Identify which cell holds the provided text, then report its (x, y) central coordinate. 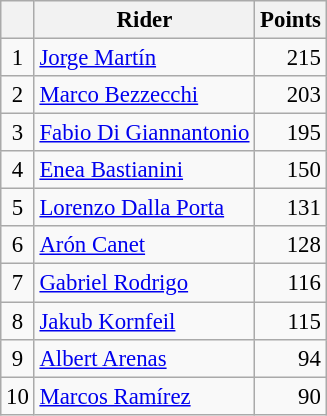
Gabriel Rodrigo (144, 283)
Marco Bezzecchi (144, 95)
10 (18, 396)
5 (18, 208)
90 (290, 396)
Arón Canet (144, 245)
Marcos Ramírez (144, 396)
150 (290, 170)
94 (290, 358)
8 (18, 321)
Jakub Kornfeil (144, 321)
Albert Arenas (144, 358)
Lorenzo Dalla Porta (144, 208)
Points (290, 20)
131 (290, 208)
6 (18, 245)
195 (290, 133)
Enea Bastianini (144, 170)
116 (290, 283)
2 (18, 95)
4 (18, 170)
9 (18, 358)
Rider (144, 20)
128 (290, 245)
115 (290, 321)
1 (18, 58)
3 (18, 133)
7 (18, 283)
215 (290, 58)
Jorge Martín (144, 58)
203 (290, 95)
Fabio Di Giannantonio (144, 133)
